Pinpoint the cell where the given text exists, returning its (x, y) midpoint coordinate. 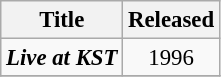
Live at KST (62, 58)
Released (172, 20)
1996 (172, 58)
Title (62, 20)
